Locate the cell with the specified text and output its (X, Y) center coordinate. 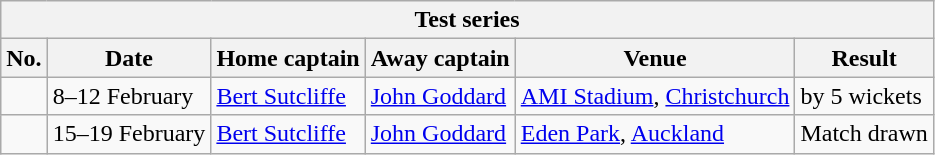
AMI Stadium, Christchurch (655, 96)
No. (24, 58)
Test series (468, 20)
Match drawn (864, 134)
by 5 wickets (864, 96)
Venue (655, 58)
Away captain (440, 58)
Eden Park, Auckland (655, 134)
Home captain (288, 58)
Result (864, 58)
Date (129, 58)
15–19 February (129, 134)
8–12 February (129, 96)
